For the text-containing cell, return its midpoint in (x, y) coordinate format. 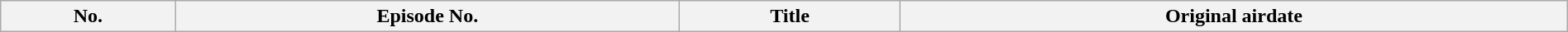
No. (88, 16)
Title (791, 16)
Episode No. (427, 16)
Original airdate (1234, 16)
